Scan for the cell matching the given text and deliver its [X, Y] coordinate at center. 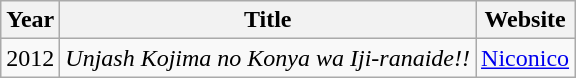
Title [268, 20]
Website [526, 20]
Unjash Kojima no Konya wa Iji-ranaide!! [268, 58]
Year [30, 20]
Niconico [526, 58]
2012 [30, 58]
